Provide the [X, Y] coordinate of the cell's center where the given text is located.  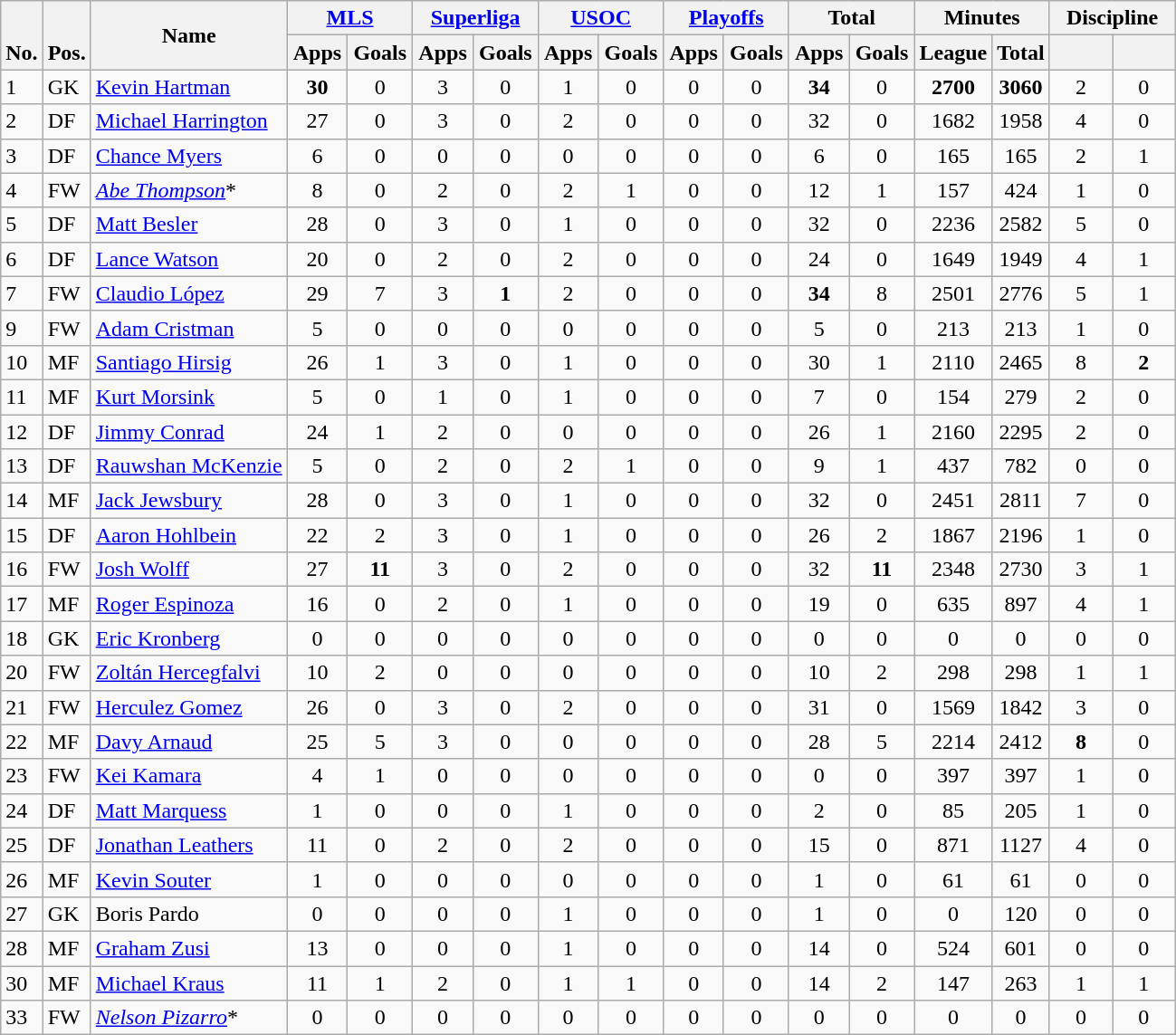
Abe Thompson* [188, 190]
Michael Kraus [188, 982]
2776 [1021, 293]
2110 [953, 362]
2412 [1021, 742]
147 [953, 982]
2196 [1021, 535]
2451 [953, 501]
524 [953, 948]
Playoffs [726, 18]
2700 [953, 87]
Matt Besler [188, 225]
Michael Harrington [188, 121]
2811 [1021, 501]
29 [317, 293]
2465 [1021, 362]
33 [22, 1018]
Graham Zusi [188, 948]
2348 [953, 570]
18 [22, 638]
1867 [953, 535]
Claudio López [188, 293]
Jonathan Leathers [188, 845]
2582 [1021, 225]
1127 [1021, 845]
MLS [349, 18]
31 [818, 707]
2160 [953, 432]
23 [22, 776]
Kei Kamara [188, 776]
2730 [1021, 570]
Roger Espinoza [188, 604]
Rauwshan McKenzie [188, 466]
437 [953, 466]
Chance Myers [188, 156]
1949 [1021, 259]
120 [1021, 914]
263 [1021, 982]
Davy Arnaud [188, 742]
2295 [1021, 432]
Adam Cristman [188, 328]
1842 [1021, 707]
Discipline [1112, 18]
3060 [1021, 87]
Herculez Gomez [188, 707]
Jimmy Conrad [188, 432]
2501 [953, 293]
League [953, 53]
Kurt Morsink [188, 397]
2214 [953, 742]
21 [22, 707]
Kevin Hartman [188, 87]
Josh Wolff [188, 570]
635 [953, 604]
154 [953, 397]
Eric Kronberg [188, 638]
Boris Pardo [188, 914]
897 [1021, 604]
85 [953, 810]
1682 [953, 121]
Matt Marquess [188, 810]
601 [1021, 948]
Santiago Hirsig [188, 362]
871 [953, 845]
No. [22, 35]
157 [953, 190]
1649 [953, 259]
Lance Watson [188, 259]
1958 [1021, 121]
1569 [953, 707]
Name [188, 35]
19 [818, 604]
424 [1021, 190]
279 [1021, 397]
Aaron Hohlbein [188, 535]
Pos. [67, 35]
Kevin Souter [188, 879]
2236 [953, 225]
782 [1021, 466]
17 [22, 604]
USOC [601, 18]
Jack Jewsbury [188, 501]
Nelson Pizarro* [188, 1018]
Superliga [476, 18]
Zoltán Hercegfalvi [188, 673]
Minutes [981, 18]
205 [1021, 810]
